Return the (X, Y) coordinate for the center point of the cell that contains the specified text.  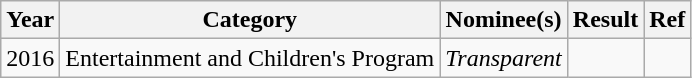
2016 (30, 58)
Category (250, 20)
Transparent (504, 58)
Nominee(s) (504, 20)
Result (605, 20)
Entertainment and Children's Program (250, 58)
Year (30, 20)
Ref (668, 20)
